From the cell containing the given text, extract its center point as [X, Y] coordinate. 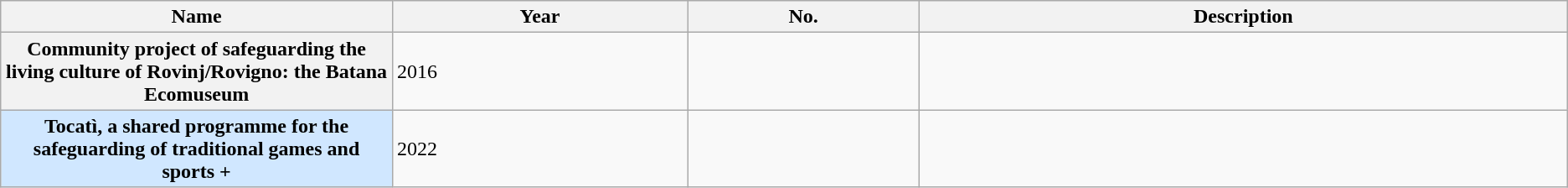
No. [804, 17]
Name [197, 17]
Description [1243, 17]
Community project of safeguarding the living culture of Rovinj/Rovigno: the Batana Ecomuseum [197, 71]
Year [539, 17]
2016 [539, 71]
Tocatì, a shared programme for the safeguarding of traditional games and sports + [197, 149]
2022 [539, 149]
